Find where the given text appears and provide that cell's center as (X, Y) coordinate. 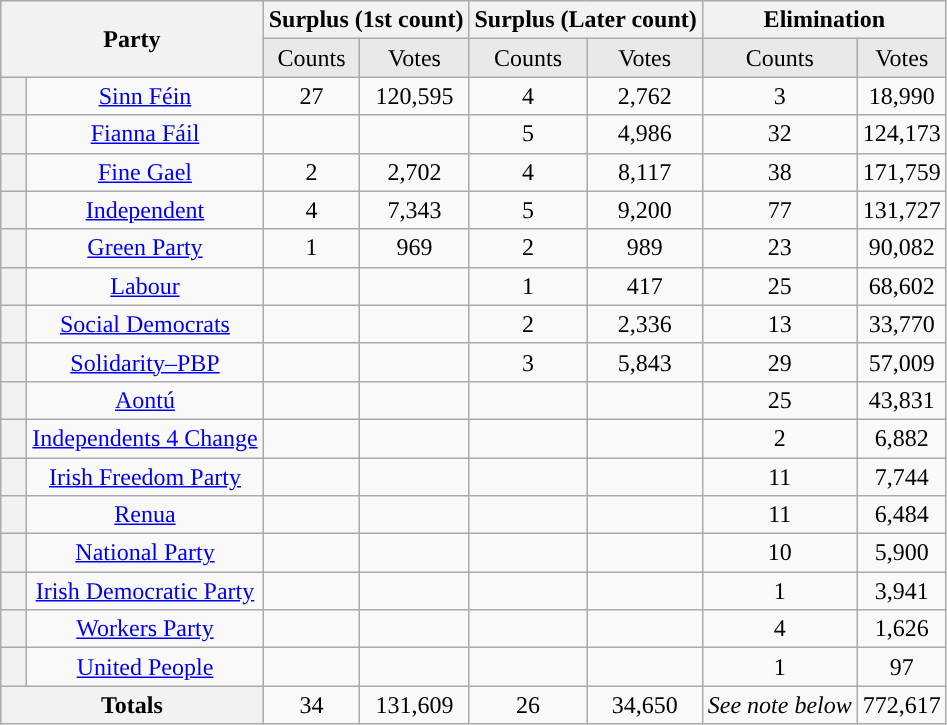
27 (312, 96)
National Party (145, 553)
Irish Freedom Party (145, 477)
5,843 (644, 362)
68,602 (902, 286)
Green Party (145, 248)
969 (414, 248)
26 (528, 705)
29 (780, 362)
9,200 (644, 210)
4,986 (644, 134)
United People (145, 667)
23 (780, 248)
5,900 (902, 553)
97 (902, 667)
2,702 (414, 172)
Totals (132, 705)
Independents 4 Change (145, 438)
Party (132, 39)
Sinn Féin (145, 96)
See note below (780, 705)
18,990 (902, 96)
Labour (145, 286)
8,117 (644, 172)
Fine Gael (145, 172)
6,882 (902, 438)
Solidarity–PBP (145, 362)
Surplus (1st count) (366, 20)
417 (644, 286)
90,082 (902, 248)
Social Democrats (145, 324)
2,336 (644, 324)
34 (312, 705)
Independent (145, 210)
171,759 (902, 172)
3,941 (902, 591)
131,727 (902, 210)
Irish Democratic Party (145, 591)
2,762 (644, 96)
124,173 (902, 134)
10 (780, 553)
Aontú (145, 400)
1,626 (902, 629)
989 (644, 248)
7,744 (902, 477)
77 (780, 210)
772,617 (902, 705)
6,484 (902, 515)
34,650 (644, 705)
7,343 (414, 210)
131,609 (414, 705)
120,595 (414, 96)
13 (780, 324)
Surplus (Later count) (586, 20)
38 (780, 172)
Fianna Fáil (145, 134)
32 (780, 134)
33,770 (902, 324)
Renua (145, 515)
57,009 (902, 362)
Elimination (824, 20)
43,831 (902, 400)
Workers Party (145, 629)
